Provide the [x, y] coordinate of the cell's center where the given text is located.  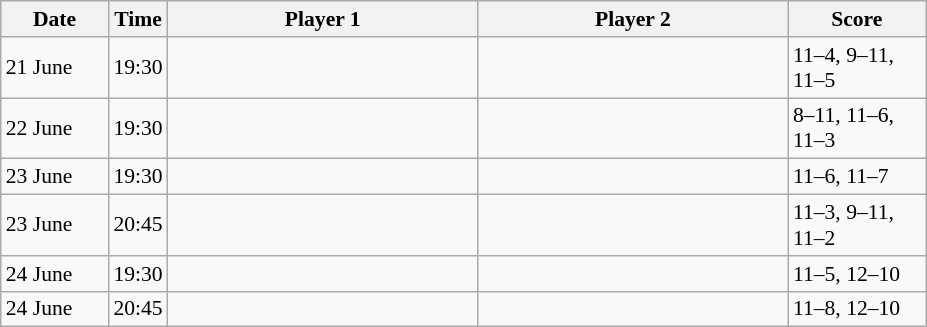
22 June [55, 128]
21 June [55, 68]
11–4, 9–11, 11–5 [857, 68]
11–5, 12–10 [857, 274]
Player 2 [633, 19]
Player 1 [323, 19]
11–3, 9–11, 11–2 [857, 226]
11–8, 12–10 [857, 309]
8–11, 11–6, 11–3 [857, 128]
Date [55, 19]
Time [138, 19]
Score [857, 19]
11–6, 11–7 [857, 177]
